Return the (x, y) coordinate for the center point of the cell that contains the specified text.  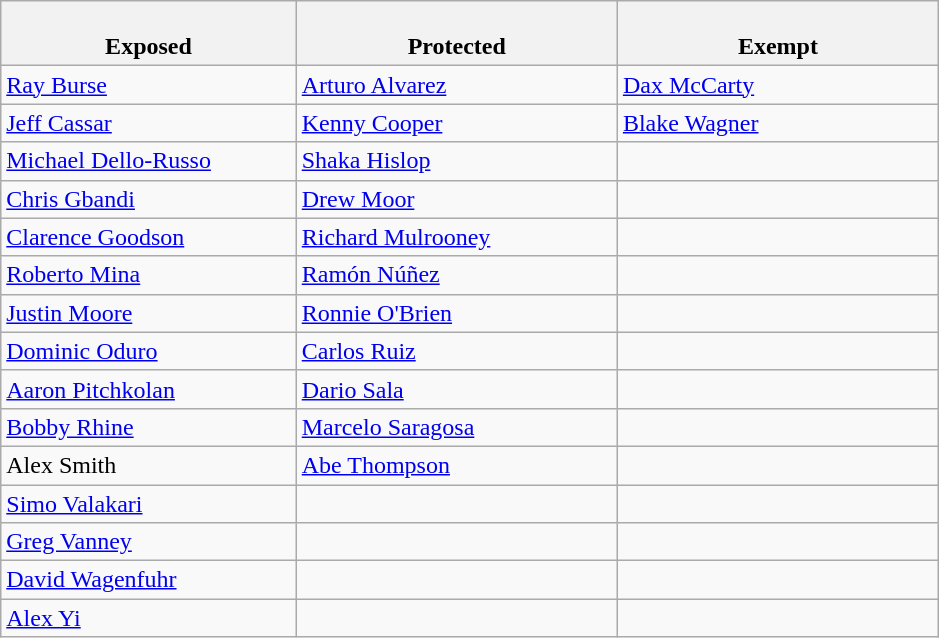
Exposed (148, 34)
Ray Burse (148, 85)
Dominic Oduro (148, 351)
Protected (456, 34)
Carlos Ruiz (456, 351)
Roberto Mina (148, 275)
Kenny Cooper (456, 123)
Justin Moore (148, 313)
Abe Thompson (456, 465)
Drew Moor (456, 199)
Exempt (778, 34)
Ramón Núñez (456, 275)
Michael Dello-Russo (148, 161)
Dax McCarty (778, 85)
Aaron Pitchkolan (148, 389)
Clarence Goodson (148, 237)
Bobby Rhine (148, 427)
David Wagenfuhr (148, 580)
Alex Smith (148, 465)
Dario Sala (456, 389)
Greg Vanney (148, 542)
Shaka Hislop (456, 161)
Chris Gbandi (148, 199)
Simo Valakari (148, 503)
Alex Yi (148, 618)
Blake Wagner (778, 123)
Richard Mulrooney (456, 237)
Arturo Alvarez (456, 85)
Jeff Cassar (148, 123)
Ronnie O'Brien (456, 313)
Marcelo Saragosa (456, 427)
